Output the [X, Y] coordinate of the center of the cell containing the given text.  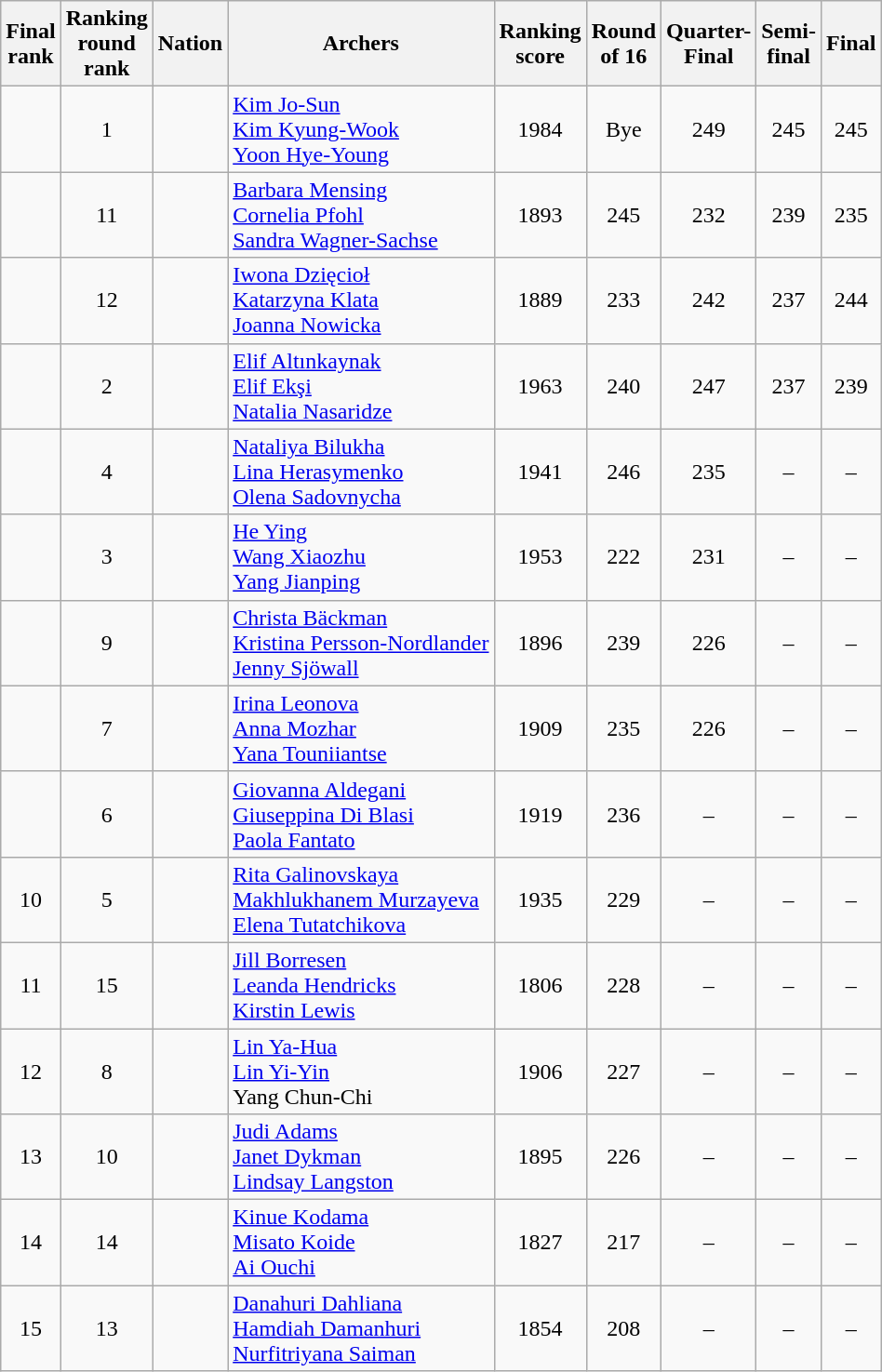
1895 [540, 1157]
1806 [540, 985]
1854 [540, 1328]
2 [106, 386]
246 [623, 472]
217 [623, 1243]
208 [623, 1328]
8 [106, 1072]
Bye [623, 129]
1909 [540, 728]
Nation [190, 44]
Lin Ya-Hua Lin Yi-Yin Yang Chun-Chi [361, 1072]
1 [106, 129]
Elif Altınkaynak Elif Ekşi Natalia Nasaridze [361, 386]
240 [623, 386]
Christa Bäckman Kristina Persson-Nordlander Jenny Sjöwall [361, 643]
1984 [540, 129]
4 [106, 472]
9 [106, 643]
Kinue Kodama Misato Koide Ai Ouchi [361, 1243]
Final rank [31, 44]
228 [623, 985]
233 [623, 300]
Ranking score [540, 44]
Jill Borresen Leanda Hendricks Kirstin Lewis [361, 985]
Rita Galinovskaya Makhlukhanem Murzayeva Elena Tutatchikova [361, 899]
Judi Adams Janet Dykman Lindsay Langston [361, 1157]
Nataliya Bilukha Lina Herasymenko Olena Sadovnycha [361, 472]
Ranking round rank [106, 44]
Barbara Mensing Cornelia Pfohl Sandra Wagner-Sachse [361, 215]
Archers [361, 44]
227 [623, 1072]
232 [709, 215]
1919 [540, 814]
249 [709, 129]
1941 [540, 472]
1889 [540, 300]
1896 [540, 643]
247 [709, 386]
Irina Leonova Anna Mozhar Yana Touniiantse [361, 728]
1963 [540, 386]
Semi-final [789, 44]
Roundof 16 [623, 44]
1935 [540, 899]
229 [623, 899]
1906 [540, 1072]
Giovanna Aldegani Giuseppina Di Blasi Paola Fantato [361, 814]
1953 [540, 557]
1893 [540, 215]
222 [623, 557]
236 [623, 814]
Danahuri Dahliana Hamdiah Damanhuri Nurfitriyana Saiman [361, 1328]
244 [850, 300]
242 [709, 300]
231 [709, 557]
7 [106, 728]
5 [106, 899]
6 [106, 814]
Kim Jo-Sun Kim Kyung-Wook Yoon Hye-Young [361, 129]
Quarter-Final [709, 44]
Final [850, 44]
3 [106, 557]
He Ying Wang Xiaozhu Yang Jianping [361, 557]
Iwona Dzięcioł Katarzyna Klata Joanna Nowicka [361, 300]
1827 [540, 1243]
